Detect which cell encompasses the target text, then output its (X, Y) center coordinate. 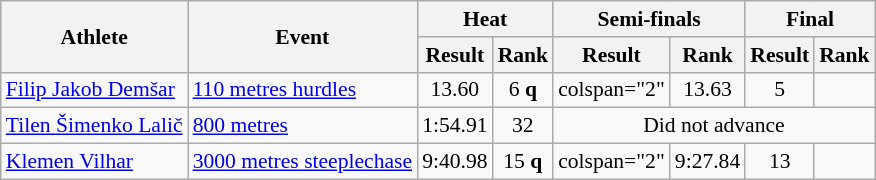
Filip Jakob Demšar (94, 90)
Athlete (94, 36)
13.63 (708, 90)
Tilen Šimenko Lalič (94, 126)
5 (780, 90)
Semi-finals (649, 19)
1:54.91 (454, 126)
Did not advance (714, 126)
32 (524, 126)
Klemen Vilhar (94, 162)
110 metres hurdles (303, 90)
9:40.98 (454, 162)
6 q (524, 90)
3000 metres steeplechase (303, 162)
9:27.84 (708, 162)
Heat (485, 19)
13 (780, 162)
Event (303, 36)
800 metres (303, 126)
15 q (524, 162)
13.60 (454, 90)
Final (810, 19)
